Return the (X, Y) coordinate for the center point of the cell that contains the specified text.  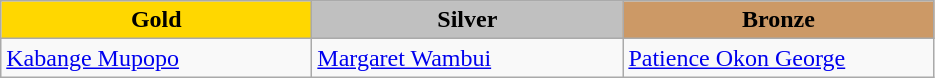
Kabange Mupopo (156, 58)
Silver (468, 20)
Patience Okon George (778, 58)
Gold (156, 20)
Margaret Wambui (468, 58)
Bronze (778, 20)
